Determine the [x, y] coordinate at the center of the cell enclosing the given text.  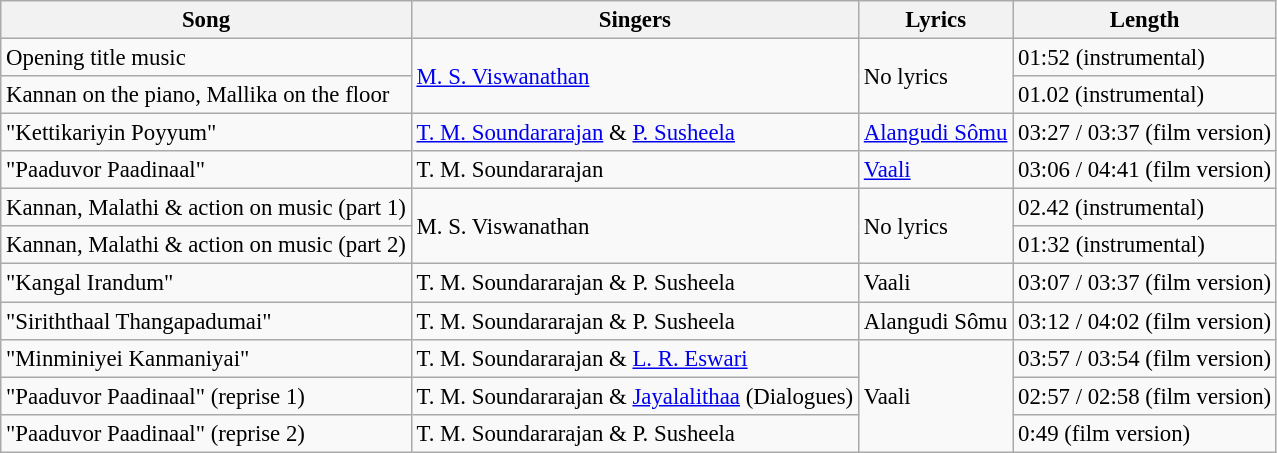
02:57 / 02:58 (film version) [1145, 396]
Kannan on the piano, Mallika on the floor [206, 95]
T. M. Soundararajan & Jayalalithaa (Dialogues) [634, 396]
T. M. Soundararajan [634, 170]
Lyrics [936, 20]
T. M. Soundararajan & L. R. Eswari [634, 358]
0:49 (film version) [1145, 433]
03:12 / 04:02 (film version) [1145, 321]
Song [206, 20]
"Siriththaal Thangapadumai" [206, 321]
03:57 / 03:54 (film version) [1145, 358]
01.02 (instrumental) [1145, 95]
"Paaduvor Paadinaal" (reprise 1) [206, 396]
03:06 / 04:41 (film version) [1145, 170]
"Minminiyei Kanmaniyai" [206, 358]
01:52 (instrumental) [1145, 58]
02.42 (instrumental) [1145, 208]
"Paaduvor Paadinaal" [206, 170]
Singers [634, 20]
03:27 / 03:37 (film version) [1145, 133]
01:32 (instrumental) [1145, 245]
03:07 / 03:37 (film version) [1145, 283]
Length [1145, 20]
"Paaduvor Paadinaal" (reprise 2) [206, 433]
"Kettikariyin Poyyum" [206, 133]
Kannan, Malathi & action on music (part 1) [206, 208]
"Kangal Irandum" [206, 283]
Opening title music [206, 58]
Kannan, Malathi & action on music (part 2) [206, 245]
